Pinpoint the cell where the given text exists, returning its [x, y] midpoint coordinate. 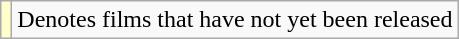
Denotes films that have not yet been released [235, 20]
